Determine the (X, Y) coordinate at the center of the cell enclosing the given text.  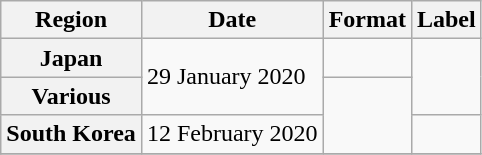
29 January 2020 (232, 77)
Format (367, 20)
Japan (72, 58)
Label (446, 20)
Region (72, 20)
Various (72, 96)
12 February 2020 (232, 134)
South Korea (72, 134)
Date (232, 20)
